Provide the [X, Y] coordinate of the cell's center where the given text is located.  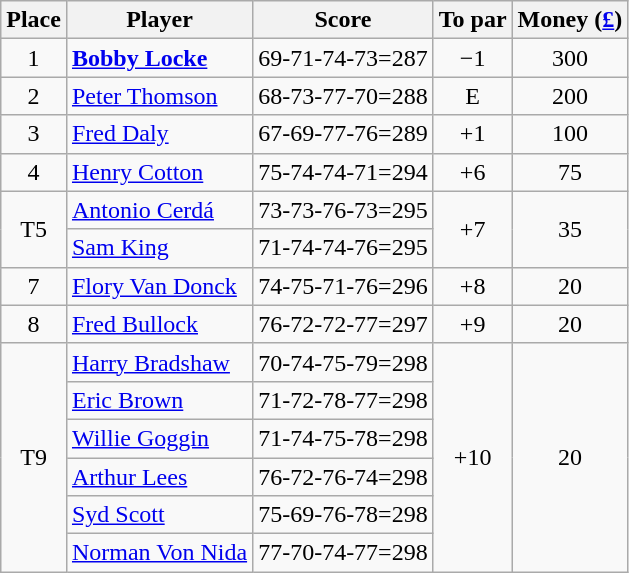
+8 [472, 286]
Sam King [159, 248]
200 [570, 96]
Fred Bullock [159, 324]
T5 [34, 229]
74-75-71-76=296 [344, 286]
Antonio Cerdá [159, 210]
300 [570, 58]
T9 [34, 457]
+7 [472, 229]
76-72-76-74=298 [344, 477]
Flory Van Donck [159, 286]
Player [159, 20]
E [472, 96]
Bobby Locke [159, 58]
Arthur Lees [159, 477]
Eric Brown [159, 400]
To par [472, 20]
71-72-78-77=298 [344, 400]
70-74-75-79=298 [344, 362]
Henry Cotton [159, 172]
Money (£) [570, 20]
8 [34, 324]
75-69-76-78=298 [344, 515]
7 [34, 286]
68-73-77-70=288 [344, 96]
−1 [472, 58]
77-70-74-77=298 [344, 553]
Syd Scott [159, 515]
Willie Goggin [159, 438]
+9 [472, 324]
71-74-75-78=298 [344, 438]
+10 [472, 457]
Fred Daly [159, 134]
Peter Thomson [159, 96]
Norman Von Nida [159, 553]
+6 [472, 172]
69-71-74-73=287 [344, 58]
35 [570, 229]
76-72-72-77=297 [344, 324]
Score [344, 20]
2 [34, 96]
73-73-76-73=295 [344, 210]
1 [34, 58]
+1 [472, 134]
67-69-77-76=289 [344, 134]
4 [34, 172]
71-74-74-76=295 [344, 248]
75 [570, 172]
Place [34, 20]
100 [570, 134]
3 [34, 134]
75-74-74-71=294 [344, 172]
Harry Bradshaw [159, 362]
